Provide the (X, Y) coordinate of the cell's center where the given text is located.  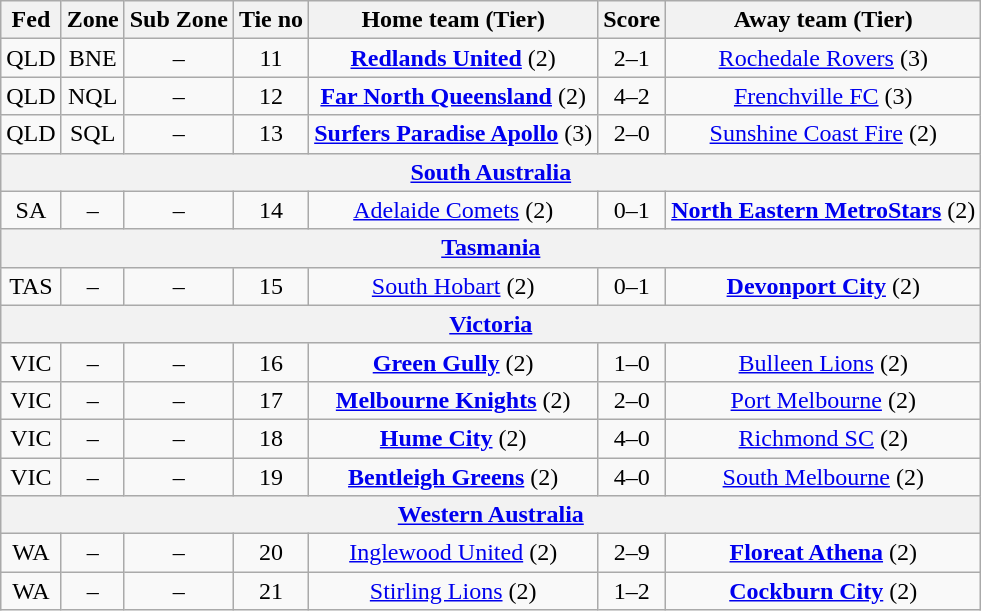
15 (270, 286)
Zone (92, 20)
TAS (31, 286)
20 (270, 553)
Green Gully (2) (454, 362)
North Eastern MetroStars (2) (824, 210)
Surfers Paradise Apollo (3) (454, 134)
2–9 (632, 553)
18 (270, 438)
1–2 (632, 591)
SQL (92, 134)
NQL (92, 96)
Port Melbourne (2) (824, 400)
Western Australia (491, 515)
Hume City (2) (454, 438)
Melbourne Knights (2) (454, 400)
13 (270, 134)
South Hobart (2) (454, 286)
Victoria (491, 324)
Home team (Tier) (454, 20)
2–1 (632, 58)
Stirling Lions (2) (454, 591)
SA (31, 210)
Bentleigh Greens (2) (454, 477)
19 (270, 477)
Devonport City (2) (824, 286)
South Melbourne (2) (824, 477)
Inglewood United (2) (454, 553)
16 (270, 362)
21 (270, 591)
South Australia (491, 172)
Cockburn City (2) (824, 591)
17 (270, 400)
Tie no (270, 20)
Sunshine Coast Fire (2) (824, 134)
BNE (92, 58)
12 (270, 96)
Richmond SC (2) (824, 438)
Floreat Athena (2) (824, 553)
Rochedale Rovers (3) (824, 58)
Redlands United (2) (454, 58)
4–2 (632, 96)
Score (632, 20)
Far North Queensland (2) (454, 96)
11 (270, 58)
Adelaide Comets (2) (454, 210)
Fed (31, 20)
14 (270, 210)
Sub Zone (178, 20)
Frenchville FC (3) (824, 96)
1–0 (632, 362)
Away team (Tier) (824, 20)
Tasmania (491, 248)
Bulleen Lions (2) (824, 362)
